Identify which cell holds the provided text, then report its (x, y) central coordinate. 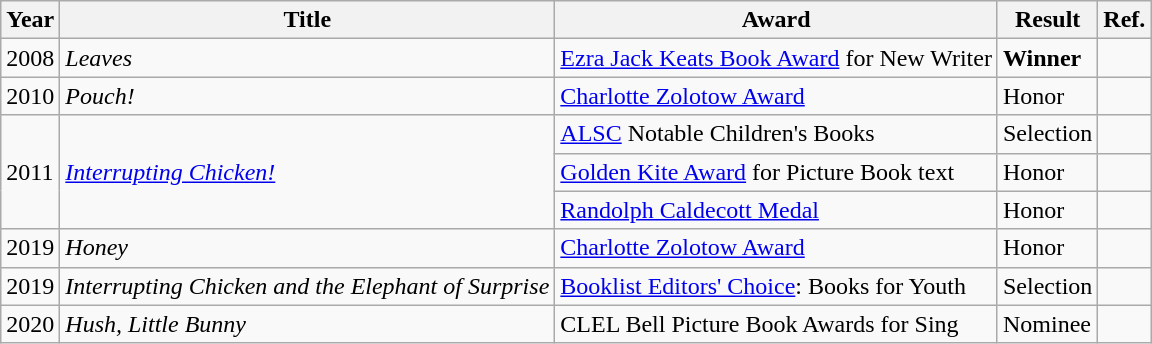
Booklist Editors' Choice: Books for Youth (776, 286)
Ref. (1124, 20)
Winner (1047, 58)
Hush, Little Bunny (308, 324)
ALSC Notable Children's Books (776, 134)
Interrupting Chicken and the Elephant of Surprise (308, 286)
2008 (30, 58)
Year (30, 20)
2020 (30, 324)
2011 (30, 172)
Leaves (308, 58)
Golden Kite Award for Picture Book text (776, 172)
Title (308, 20)
Nominee (1047, 324)
Honey (308, 248)
Interrupting Chicken! (308, 172)
CLEL Bell Picture Book Awards for Sing (776, 324)
Pouch! (308, 96)
Award (776, 20)
Result (1047, 20)
2010 (30, 96)
Ezra Jack Keats Book Award for New Writer (776, 58)
Randolph Caldecott Medal (776, 210)
